Identify which cell holds the provided text, then report its (X, Y) central coordinate. 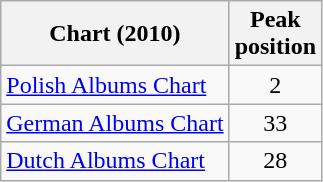
2 (275, 85)
28 (275, 161)
Chart (2010) (115, 34)
Polish Albums Chart (115, 85)
Peakposition (275, 34)
Dutch Albums Chart (115, 161)
33 (275, 123)
German Albums Chart (115, 123)
